Locate the cell with the specified text and output its (X, Y) center coordinate. 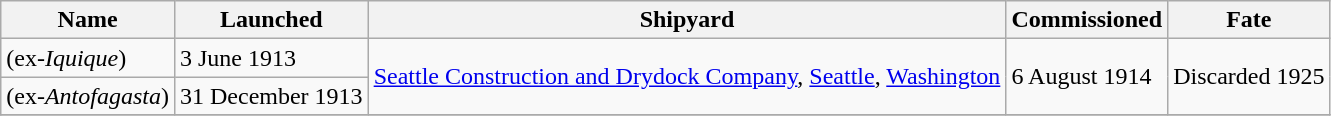
31 December 1913 (271, 96)
Launched (271, 20)
6 August 1914 (1087, 77)
(ex-Iquique) (88, 58)
Fate (1249, 20)
Seattle Construction and Drydock Company, Seattle, Washington (687, 77)
3 June 1913 (271, 58)
Discarded 1925 (1249, 77)
Commissioned (1087, 20)
(ex-Antofagasta) (88, 96)
Name (88, 20)
Shipyard (687, 20)
